Pinpoint the cell where the given text exists, returning its [x, y] midpoint coordinate. 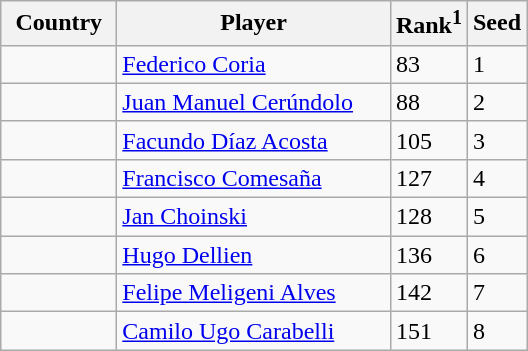
1 [496, 64]
5 [496, 217]
136 [428, 255]
Player [254, 24]
142 [428, 293]
127 [428, 178]
105 [428, 140]
Felipe Meligeni Alves [254, 293]
Country [59, 24]
Seed [496, 24]
4 [496, 178]
Camilo Ugo Carabelli [254, 331]
Francisco Comesaña [254, 178]
8 [496, 331]
3 [496, 140]
Facundo Díaz Acosta [254, 140]
6 [496, 255]
Rank1 [428, 24]
Hugo Dellien [254, 255]
Juan Manuel Cerúndolo [254, 102]
151 [428, 331]
2 [496, 102]
83 [428, 64]
88 [428, 102]
7 [496, 293]
Federico Coria [254, 64]
128 [428, 217]
Jan Choinski [254, 217]
